Locate the cell with the specified text and output its [X, Y] center coordinate. 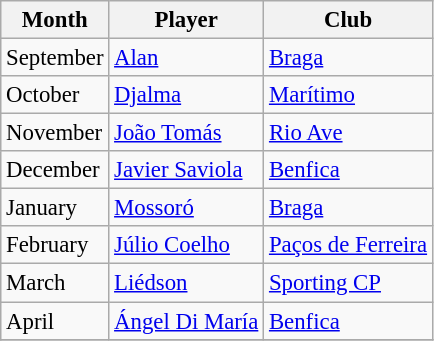
Paços de Ferreira [348, 245]
Javier Saviola [186, 170]
April [55, 321]
Rio Ave [348, 133]
January [55, 208]
February [55, 245]
Sporting CP [348, 283]
September [55, 58]
Club [348, 20]
Ángel Di María [186, 321]
October [55, 95]
Liédson [186, 283]
Month [55, 20]
Marítimo [348, 95]
Júlio Coelho [186, 245]
Djalma [186, 95]
Alan [186, 58]
December [55, 170]
March [55, 283]
João Tomás [186, 133]
November [55, 133]
Mossoró [186, 208]
Player [186, 20]
